Capture the cell that displays the provided text and extract its [x, y] central coordinate. 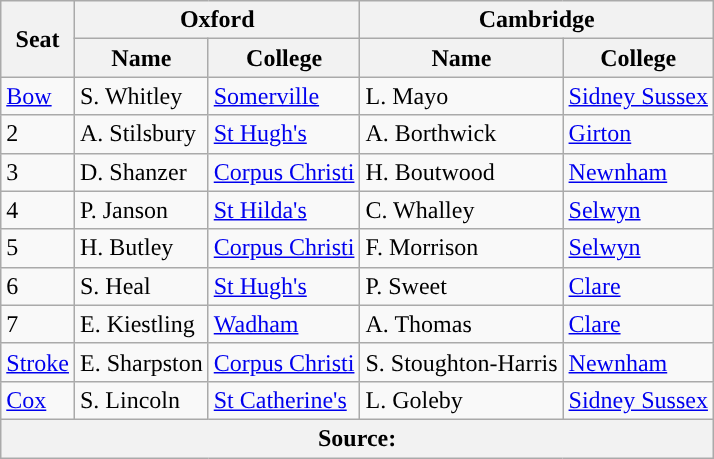
E. Kiestling [141, 324]
A. Borthwick [462, 134]
S. Stoughton-Harris [462, 362]
4 [38, 210]
F. Morrison [462, 248]
3 [38, 172]
Stroke [38, 362]
C. Whalley [462, 210]
S. Heal [141, 286]
S. Whitley [141, 96]
H. Butley [141, 248]
P. Janson [141, 210]
S. Lincoln [141, 400]
5 [38, 248]
Oxford [216, 20]
Somerville [284, 96]
Seat [38, 39]
A. Stilsbury [141, 134]
Girton [638, 134]
6 [38, 286]
St Catherine's [284, 400]
Cox [38, 400]
H. Boutwood [462, 172]
7 [38, 324]
St Hilda's [284, 210]
Source: [358, 438]
2 [38, 134]
L. Mayo [462, 96]
L. Goleby [462, 400]
Cambridge [536, 20]
Wadham [284, 324]
D. Shanzer [141, 172]
Bow [38, 96]
A. Thomas [462, 324]
P. Sweet [462, 286]
E. Sharpston [141, 362]
